Output the [x, y] coordinate of the center of the cell containing the given text.  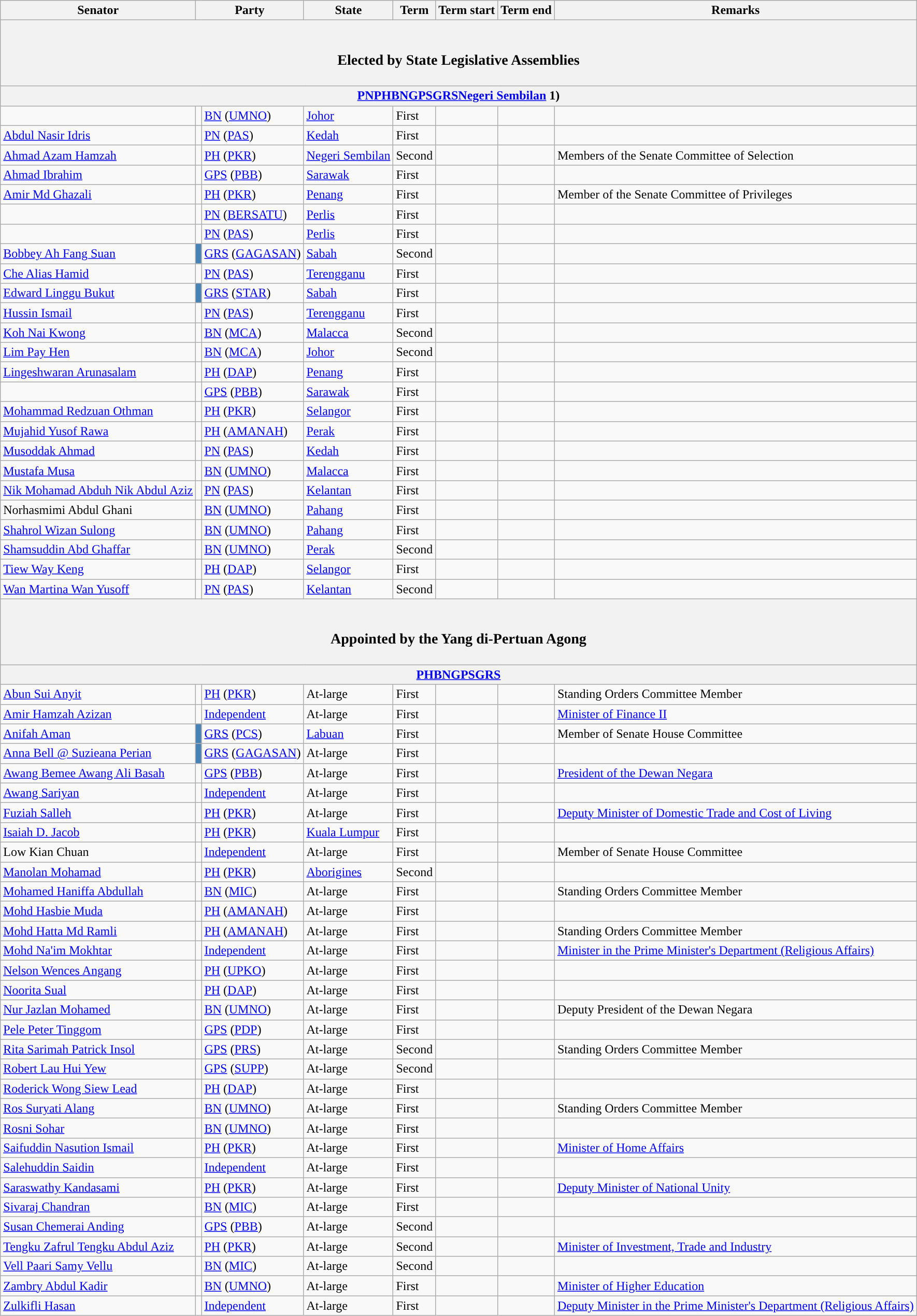
Aborigines [348, 872]
Vell Paari Samy Vellu [98, 1266]
Saifuddin Nasution Ismail [98, 1148]
State [348, 10]
Deputy Minister of National Unity [736, 1187]
GRS (PCS) [253, 734]
Zulkifli Hasan [98, 1306]
Amir Md Ghazali [98, 194]
Edward Linggu Bukut [98, 293]
Musoddak Ahmad [98, 451]
GPS (PDP) [253, 1029]
Shahrol Wizan Sulong [98, 530]
Negeri Sembilan [348, 155]
Nik Mohamad Abduh Nik Abdul Aziz [98, 490]
Anifah Aman [98, 734]
Tiew Way Keng [98, 569]
Hussin Ismail [98, 313]
Roderick Wong Siew Lead [98, 1089]
Bobbey Ah Fang Suan [98, 254]
Ahmad Azam Hamzah [98, 155]
President of the Dewan Negara [736, 773]
Remarks [736, 10]
Fuziah Salleh [98, 812]
PNPHBNGPSGRSNegeri Sembilan 1) [458, 96]
Salehuddin Saidin [98, 1167]
Sivaraj Chandran [98, 1207]
Susan Chemerai Anding [98, 1227]
Tengku Zafrul Tengku Abdul Aziz [98, 1247]
Senator [98, 10]
Deputy Minister of Domestic Trade and Cost of Living [736, 812]
GPS (SUPP) [253, 1069]
Wan Martina Wan Yusoff [98, 589]
GPS (PRS) [253, 1049]
Abdul Nasir Idris [98, 135]
Anna Bell @ Suzieana Perian [98, 753]
Mujahid Yusof Rawa [98, 431]
Mohammad Redzuan Othman [98, 411]
Low Kian Chuan [98, 852]
Abun Sui Anyit [98, 694]
Che Alias Hamid [98, 274]
Elected by State Legislative Assemblies [458, 53]
Rosni Sohar [98, 1128]
Norhasmimi Abdul Ghani [98, 510]
Members of the Senate Committee of Selection [736, 155]
Lim Pay Hen [98, 352]
Deputy President of the Dewan Negara [736, 1010]
Manolan Mohamad [98, 872]
PH (UPKO) [253, 970]
Awang Sariyan [98, 793]
Nur Jazlan Mohamed [98, 1010]
Zambry Abdul Kadir [98, 1286]
Mohd Hatta Md Ramli [98, 931]
Labuan [348, 734]
Mohd Hasbie Muda [98, 911]
PHBNGPSGRS [458, 675]
Noorita Sual [98, 990]
Nelson Wences Angang [98, 970]
Kuala Lumpur [348, 832]
Appointed by the Yang di-Pertuan Agong [458, 632]
Koh Nai Kwong [98, 333]
Amir Hamzah Azizan [98, 714]
Pele Peter Tinggom [98, 1029]
Awang Bemee Awang Ali Basah [98, 773]
Minister of Higher Education [736, 1286]
Isaiah D. Jacob [98, 832]
Member of the Senate Committee of Privileges [736, 194]
Mustafa Musa [98, 470]
Mohd Na'im Mokhtar [98, 951]
Deputy Minister in the Prime Minister's Department (Religious Affairs) [736, 1306]
Shamsuddin Abd Ghaffar [98, 549]
Minister in the Prime Minister's Department (Religious Affairs) [736, 951]
Ahmad Ibrahim [98, 175]
Term end [526, 10]
Rita Sarimah Patrick Insol [98, 1049]
Lingeshwaran Arunasalam [98, 372]
Minister of Finance II [736, 714]
Term [414, 10]
Saraswathy Kandasami [98, 1187]
Term start [467, 10]
Minister of Home Affairs [736, 1148]
GRS (STAR) [253, 293]
Robert Lau Hui Yew [98, 1069]
Minister of Investment, Trade and Industry [736, 1247]
Party [250, 10]
Mohamed Haniffa Abdullah [98, 892]
Ros Suryati Alang [98, 1108]
PN (BERSATU) [253, 214]
